Output the (X, Y) coordinate of the center of the cell containing the given text.  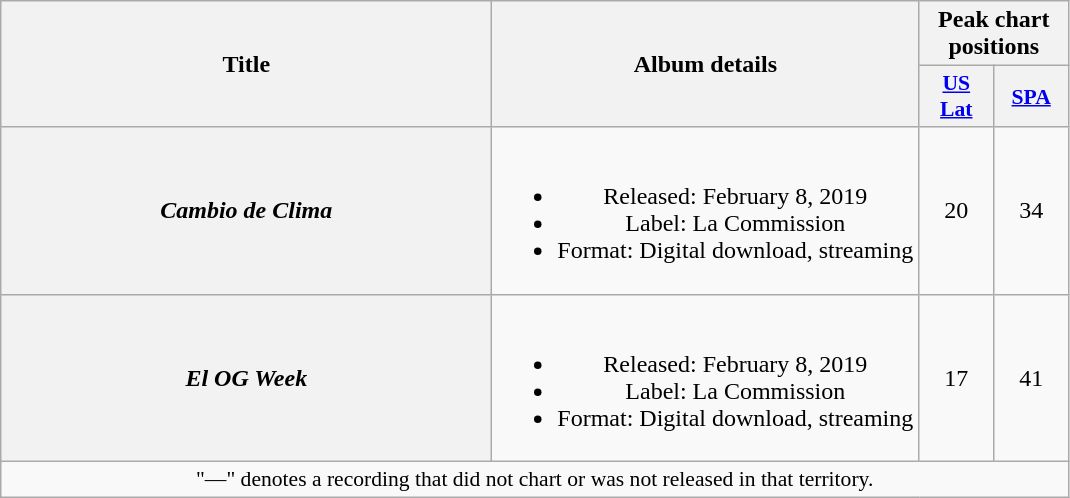
"—" denotes a recording that did not chart or was not released in that territory. (535, 479)
41 (1032, 378)
Peak chart positions (994, 34)
Album details (706, 64)
USLat (956, 96)
Cambio de Clima (246, 210)
34 (1032, 210)
Title (246, 64)
SPA (1032, 96)
El OG Week (246, 378)
20 (956, 210)
17 (956, 378)
